Provide the (x, y) coordinate of the cell's center where the given text is located.  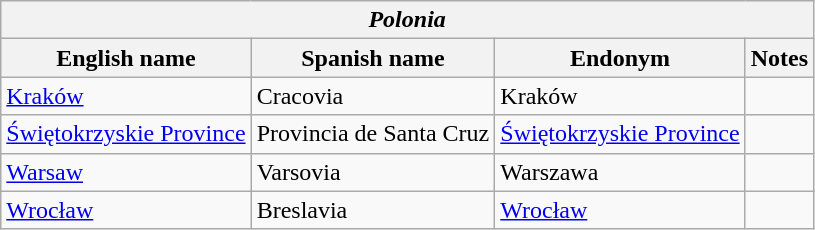
Cracovia (373, 96)
Warszawa (620, 172)
English name (126, 58)
Spanish name (373, 58)
Warsaw (126, 172)
Varsovia (373, 172)
Endonym (620, 58)
Notes (779, 58)
Provincia de Santa Cruz (373, 134)
Breslavia (373, 210)
Polonia (408, 20)
